Extract the (x, y) coordinate from the center of the cell holding the provided text.  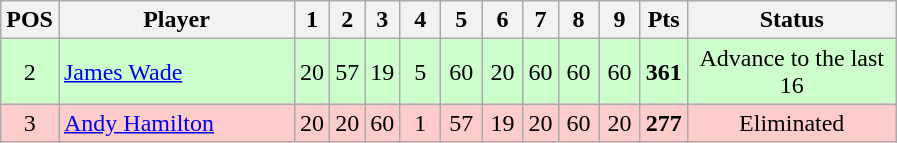
7 (540, 20)
4 (420, 20)
9 (620, 20)
Andy Hamilton (176, 123)
277 (664, 123)
6 (502, 20)
Status (792, 20)
Eliminated (792, 123)
361 (664, 72)
Player (176, 20)
James Wade (176, 72)
8 (578, 20)
POS (30, 20)
Advance to the last 16 (792, 72)
Pts (664, 20)
